From the cell containing the given text, extract its center point as [X, Y] coordinate. 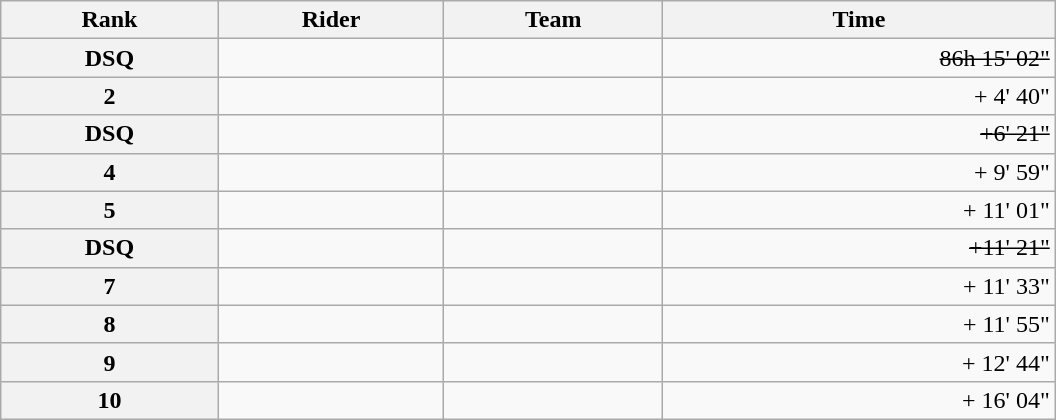
+ 4' 40" [860, 96]
Time [860, 20]
86h 15' 02" [860, 58]
4 [110, 172]
10 [110, 400]
2 [110, 96]
+ 16' 04" [860, 400]
9 [110, 362]
5 [110, 210]
Rank [110, 20]
8 [110, 324]
+11' 21" [860, 248]
+ 11' 55" [860, 324]
+ 12' 44" [860, 362]
+ 11' 33" [860, 286]
+6' 21" [860, 134]
+ 11' 01" [860, 210]
7 [110, 286]
+ 9' 59" [860, 172]
Rider [331, 20]
Team [554, 20]
